Return (X, Y) of the center of cell containing provided text 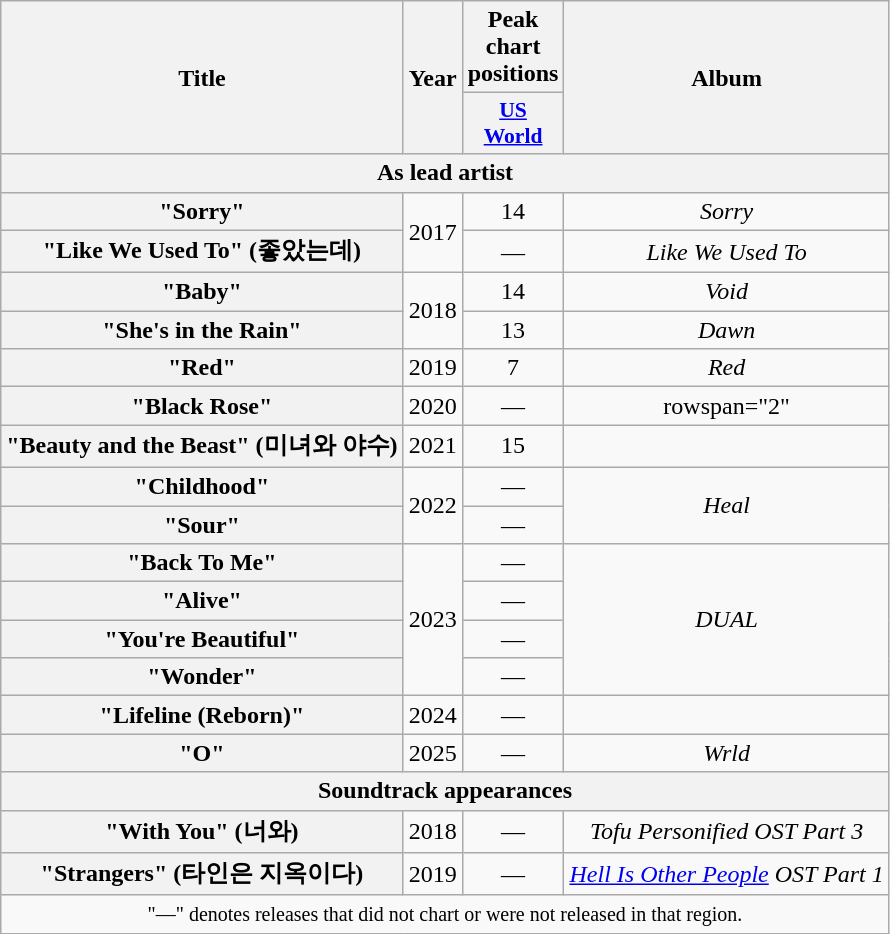
Soundtrack appearances (445, 791)
Like We Used To (726, 252)
"She's in the Rain" (202, 330)
Wrld (726, 753)
Sorry (726, 211)
Title (202, 78)
"Baby" (202, 292)
"With You" (너와) (202, 832)
13 (513, 330)
Dawn (726, 330)
Red (726, 368)
"Beauty and the Beast" (미녀와 야수) (202, 446)
"Strangers" (타인은 지옥이다) (202, 874)
"Sorry" (202, 211)
2022 (432, 505)
15 (513, 446)
2025 (432, 753)
"Wonder" (202, 677)
"Black Rose" (202, 406)
Year (432, 78)
USWorld (513, 124)
"Lifeline (Reborn)" (202, 715)
"O" (202, 753)
Album (726, 78)
Peak chart positions (513, 47)
DUAL (726, 620)
2020 (432, 406)
Void (726, 292)
As lead artist (445, 173)
"Alive" (202, 601)
2023 (432, 620)
Hell Is Other People OST Part 1 (726, 874)
"Childhood" (202, 486)
rowspan="2" (726, 406)
"Back To Me" (202, 563)
7 (513, 368)
"—" denotes releases that did not chart or were not released in that region. (445, 914)
"Like We Used To" (좋았는데) (202, 252)
2017 (432, 232)
Tofu Personified OST Part 3 (726, 832)
"Sour" (202, 525)
"Red" (202, 368)
Heal (726, 505)
2021 (432, 446)
2024 (432, 715)
"You're Beautiful" (202, 639)
